For the text-containing cell, return its midpoint in (X, Y) coordinate format. 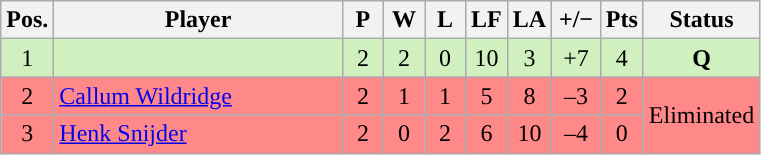
Pts (622, 20)
–4 (576, 134)
Q (701, 58)
Callum Wildridge (198, 96)
+/− (576, 20)
Eliminated (701, 115)
+7 (576, 58)
LA (529, 20)
Henk Snijder (198, 134)
Pos. (28, 20)
W (404, 20)
LF (487, 20)
4 (622, 58)
5 (487, 96)
L (444, 20)
–3 (576, 96)
6 (487, 134)
Player (198, 20)
Status (701, 20)
8 (529, 96)
P (362, 20)
